Return the [X, Y] coordinate for the center point of the cell that contains the specified text.  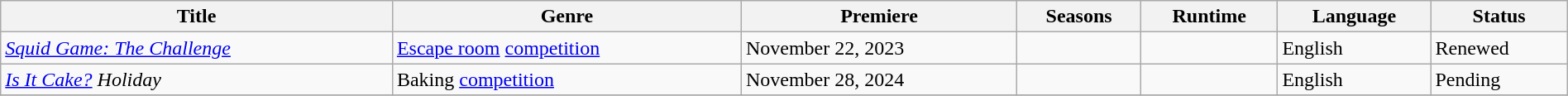
Language [1355, 17]
Escape room competition [566, 48]
Runtime [1209, 17]
Squid Game: The Challenge [197, 48]
Seasons [1079, 17]
November 22, 2023 [878, 48]
Genre [566, 17]
Is It Cake? Holiday [197, 79]
Baking competition [566, 79]
Renewed [1499, 48]
Pending [1499, 79]
November 28, 2024 [878, 79]
Title [197, 17]
Premiere [878, 17]
Status [1499, 17]
